Extract the (x, y) coordinate from the center of the cell holding the provided text.  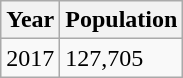
Year (30, 20)
Population (122, 20)
2017 (30, 58)
127,705 (122, 58)
